Extract the [X, Y] coordinate from the center of the cell holding the provided text.  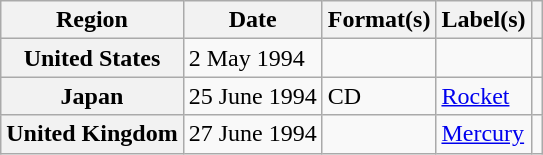
United Kingdom [92, 134]
Format(s) [379, 20]
Japan [92, 96]
Rocket [484, 96]
United States [92, 58]
CD [379, 96]
25 June 1994 [252, 96]
Region [92, 20]
27 June 1994 [252, 134]
2 May 1994 [252, 58]
Date [252, 20]
Mercury [484, 134]
Label(s) [484, 20]
